Capture the cell that displays the provided text and extract its (x, y) central coordinate. 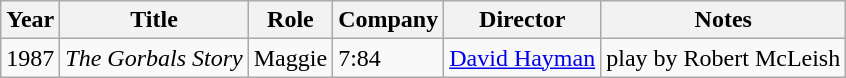
Role (290, 20)
7:84 (388, 58)
Year (30, 20)
Notes (724, 20)
play by Robert McLeish (724, 58)
Company (388, 20)
Maggie (290, 58)
The Gorbals Story (154, 58)
Director (522, 20)
1987 (30, 58)
David Hayman (522, 58)
Title (154, 20)
